Search for the cell housing the specified text and yield its [x, y] center coordinate. 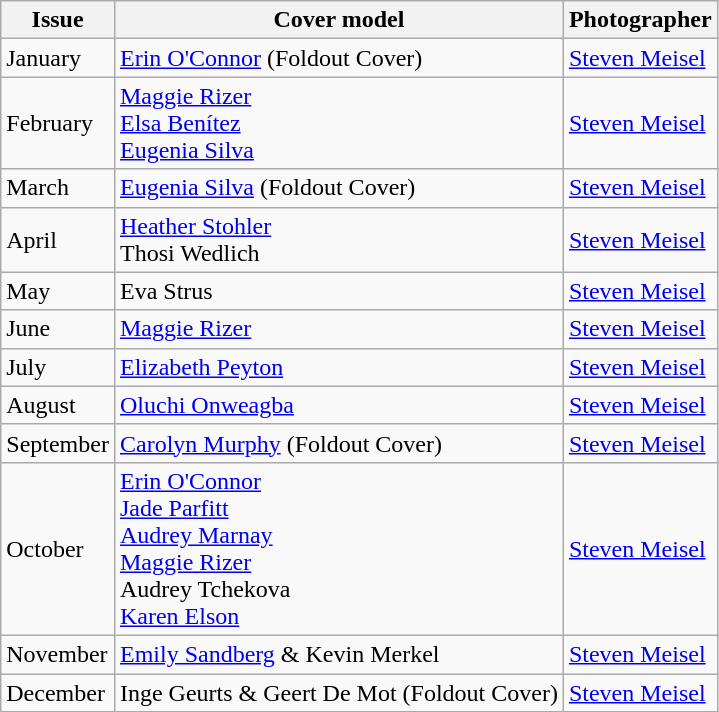
Carolyn Murphy (Foldout Cover) [338, 443]
Cover model [338, 20]
Oluchi Onweagba [338, 405]
August [58, 405]
Eva Strus [338, 291]
April [58, 240]
November [58, 654]
February [58, 123]
May [58, 291]
June [58, 329]
Photographer [640, 20]
Eugenia Silva (Foldout Cover) [338, 188]
Maggie RizerElsa BenítezEugenia Silva [338, 123]
Maggie Rizer [338, 329]
October [58, 548]
January [58, 58]
Erin O'Connor (Foldout Cover) [338, 58]
September [58, 443]
December [58, 693]
Inge Geurts & Geert De Mot (Foldout Cover) [338, 693]
Heather Stohler Thosi Wedlich [338, 240]
March [58, 188]
Issue [58, 20]
Elizabeth Peyton [338, 367]
July [58, 367]
Erin O'ConnorJade ParfittAudrey MarnayMaggie RizerAudrey TchekovaKaren Elson [338, 548]
Emily Sandberg & Kevin Merkel [338, 654]
